Return [X, Y] of the center of cell containing provided text 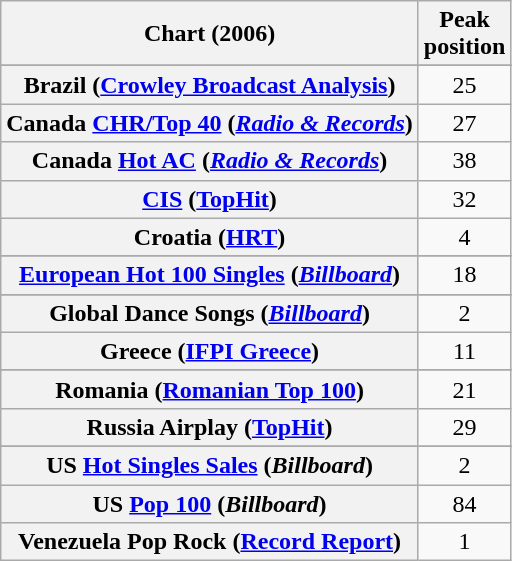
4 [464, 237]
29 [464, 427]
Chart (2006) [210, 34]
Croatia (HRT) [210, 237]
CIS (TopHit) [210, 199]
18 [464, 275]
Greece (IFPI Greece) [210, 351]
Global Dance Songs (Billboard) [210, 313]
27 [464, 123]
Romania (Romanian Top 100) [210, 389]
32 [464, 199]
1 [464, 542]
Canada Hot AC (Radio & Records) [210, 161]
84 [464, 503]
US Hot Singles Sales (Billboard) [210, 465]
25 [464, 85]
Venezuela Pop Rock (Record Report) [210, 542]
38 [464, 161]
21 [464, 389]
Canada CHR/Top 40 (Radio & Records) [210, 123]
European Hot 100 Singles (Billboard) [210, 275]
Russia Airplay (TopHit) [210, 427]
Brazil (Crowley Broadcast Analysis) [210, 85]
US Pop 100 (Billboard) [210, 503]
11 [464, 351]
Peakposition [464, 34]
